Provide the (x, y) coordinate of the cell's center where the given text is located.  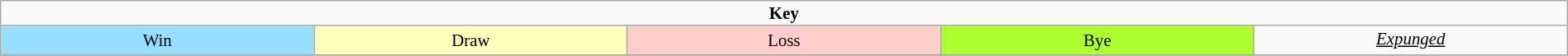
Bye (1097, 40)
Loss (784, 40)
Win (157, 40)
Draw (471, 40)
Key (784, 13)
Expunged (1411, 40)
